Output the (X, Y) coordinate of the center of the cell containing the given text.  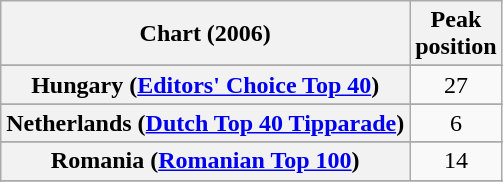
Romania (Romanian Top 100) (206, 161)
Hungary (Editors' Choice Top 40) (206, 85)
Chart (2006) (206, 34)
6 (456, 123)
Netherlands (Dutch Top 40 Tipparade) (206, 123)
14 (456, 161)
27 (456, 85)
Peakposition (456, 34)
